Search for the cell housing the specified text and yield its (X, Y) center coordinate. 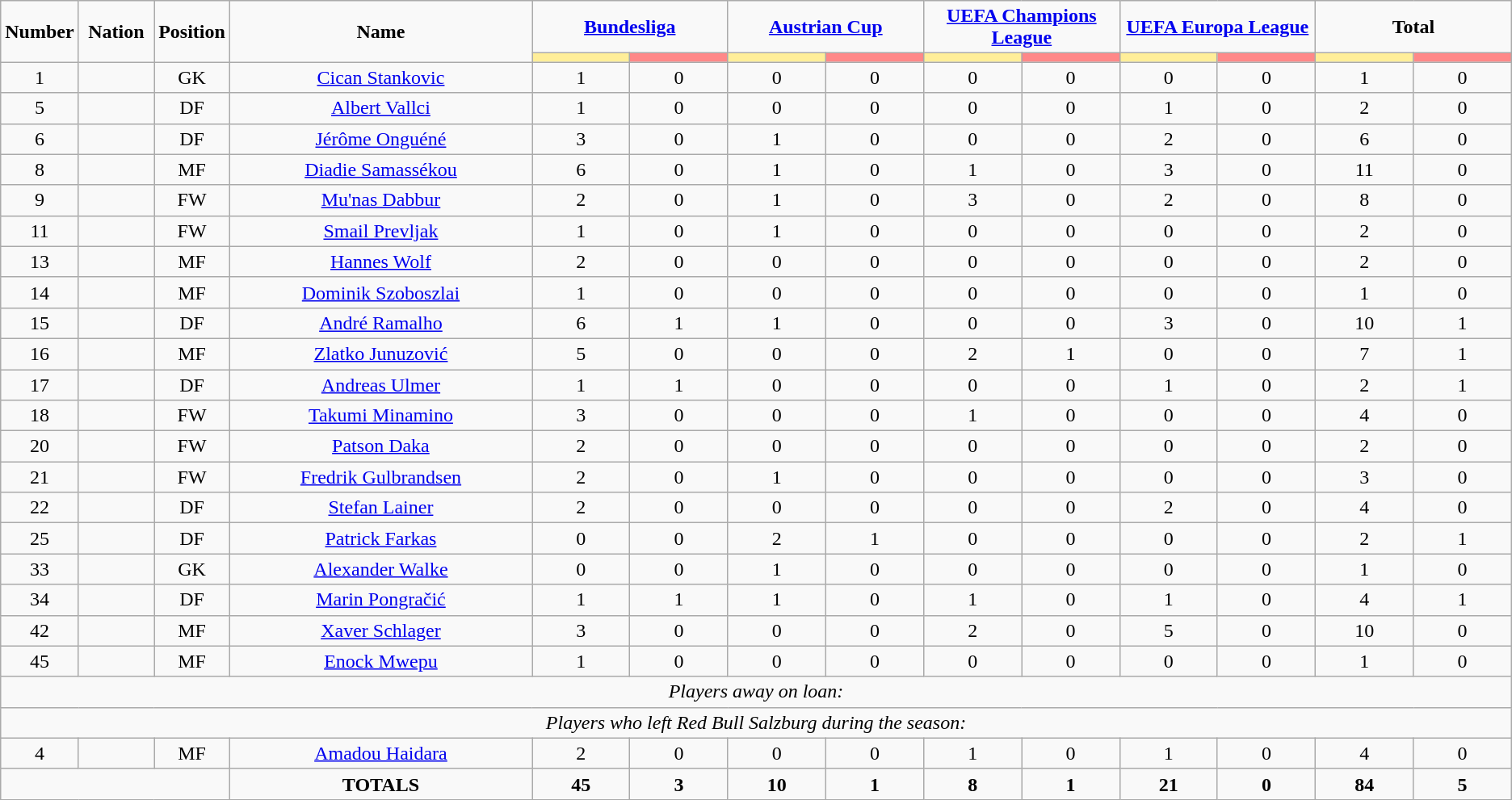
UEFA Champions League (1023, 27)
15 (40, 323)
20 (40, 446)
Total (1413, 27)
Takumi Minamino (380, 416)
UEFA Europa League (1218, 27)
Patson Daka (380, 446)
Smail Prevljak (380, 231)
42 (40, 630)
Amadou Haidara (380, 753)
Position (192, 31)
33 (40, 569)
Alexander Walke (380, 569)
TOTALS (380, 784)
Jérôme Onguéné (380, 139)
Cican Stankovic (380, 77)
Austrian Cup (825, 27)
22 (40, 508)
Zlatko Junuzović (380, 354)
Hannes Wolf (380, 262)
Fredrik Gulbrandsen (380, 477)
Marin Pongračić (380, 600)
9 (40, 200)
13 (40, 262)
Number (40, 31)
André Ramalho (380, 323)
25 (40, 538)
34 (40, 600)
Players away on loan: (756, 692)
Xaver Schlager (380, 630)
Diadie Samassékou (380, 170)
Enock Mwepu (380, 661)
Nation (116, 31)
Mu'nas Dabbur (380, 200)
Dominik Szoboszlai (380, 292)
7 (1365, 354)
16 (40, 354)
Andreas Ulmer (380, 385)
Albert Vallci (380, 108)
84 (1365, 784)
17 (40, 385)
Players who left Red Bull Salzburg during the season: (756, 723)
Stefan Lainer (380, 508)
Patrick Farkas (380, 538)
Bundesliga (630, 27)
14 (40, 292)
Name (380, 31)
18 (40, 416)
